Capture the cell that displays the provided text and extract its (X, Y) central coordinate. 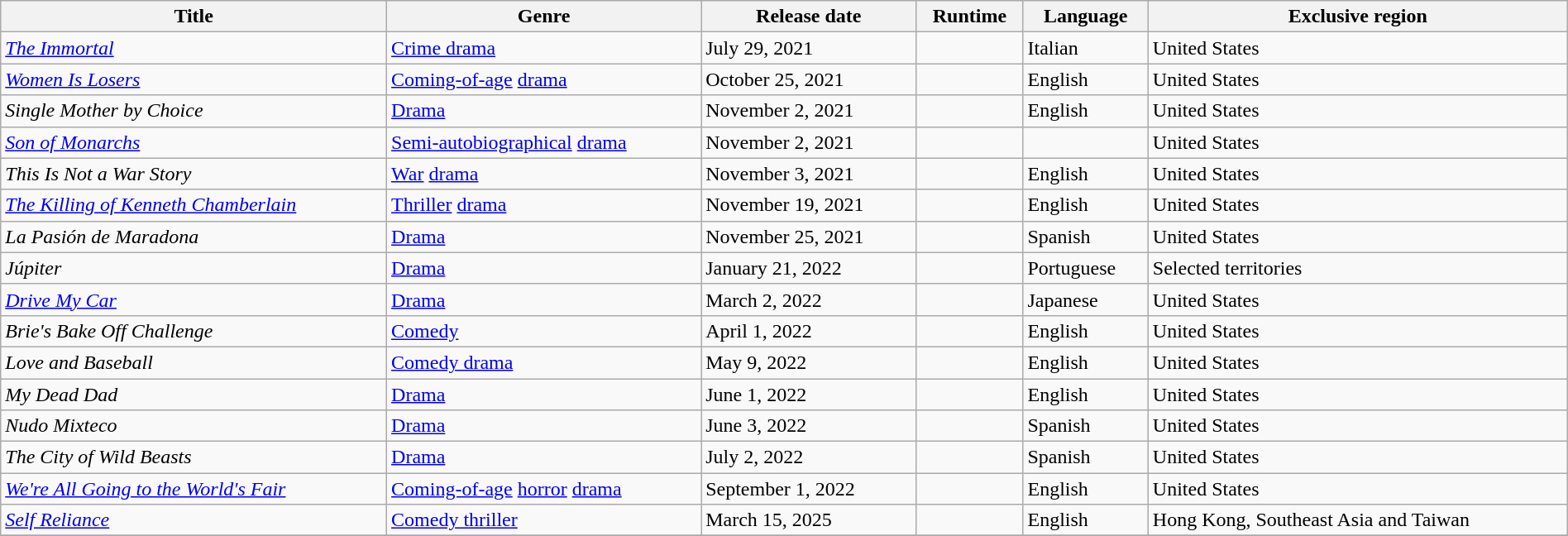
Genre (544, 17)
Júpiter (194, 268)
July 29, 2021 (809, 48)
Portuguese (1085, 268)
Nudo Mixteco (194, 426)
October 25, 2021 (809, 79)
Japanese (1085, 299)
Semi-autobiographical drama (544, 142)
Hong Kong, Southeast Asia and Taiwan (1358, 520)
Exclusive region (1358, 17)
Coming-of-age horror drama (544, 489)
May 9, 2022 (809, 362)
Title (194, 17)
July 2, 2022 (809, 457)
June 3, 2022 (809, 426)
Comedy thriller (544, 520)
The City of Wild Beasts (194, 457)
This Is Not a War Story (194, 174)
November 19, 2021 (809, 205)
Son of Monarchs (194, 142)
June 1, 2022 (809, 395)
Release date (809, 17)
Self Reliance (194, 520)
April 1, 2022 (809, 331)
November 25, 2021 (809, 237)
The Immortal (194, 48)
Comedy drama (544, 362)
March 15, 2025 (809, 520)
November 3, 2021 (809, 174)
Selected territories (1358, 268)
Runtime (969, 17)
Love and Baseball (194, 362)
We're All Going to the World's Fair (194, 489)
Brie's Bake Off Challenge (194, 331)
My Dead Dad (194, 395)
War drama (544, 174)
Italian (1085, 48)
January 21, 2022 (809, 268)
Thriller drama (544, 205)
Comedy (544, 331)
Single Mother by Choice (194, 111)
Crime drama (544, 48)
The Killing of Kenneth Chamberlain (194, 205)
Drive My Car (194, 299)
Language (1085, 17)
Women Is Losers (194, 79)
Coming-of-age drama (544, 79)
March 2, 2022 (809, 299)
September 1, 2022 (809, 489)
La Pasión de Maradona (194, 237)
